Pinpoint the cell where the given text exists, returning its (X, Y) midpoint coordinate. 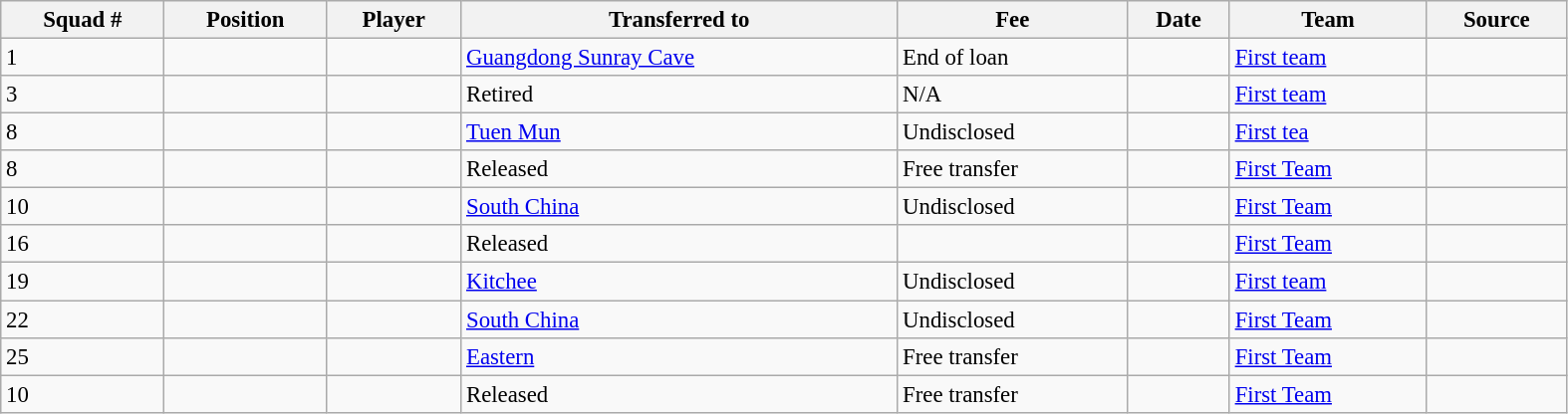
19 (83, 282)
Transferred to (679, 20)
Eastern (679, 356)
Fee (1012, 20)
End of loan (1012, 58)
16 (83, 244)
Player (394, 20)
Guangdong Sunray Cave (679, 58)
Squad # (83, 20)
22 (83, 319)
Team (1327, 20)
3 (83, 95)
Tuen Mun (679, 132)
N/A (1012, 95)
1 (83, 58)
Date (1179, 20)
25 (83, 356)
First tea (1327, 132)
Position (245, 20)
Source (1496, 20)
Kitchee (679, 282)
Retired (679, 95)
